Capture the cell that displays the provided text and extract its (X, Y) central coordinate. 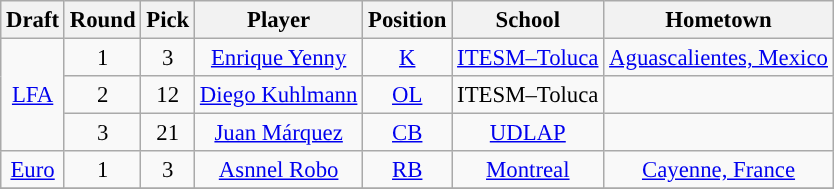
Enrique Yenny (279, 58)
2 (102, 95)
UDLAP (528, 133)
LFA (33, 96)
CB (408, 133)
Round (102, 20)
Juan Márquez (279, 133)
Cayenne, France (718, 170)
RB (408, 170)
Asnnel Robo (279, 170)
Montreal (528, 170)
12 (168, 95)
21 (168, 133)
Hometown (718, 20)
OL (408, 95)
Aguascalientes, Mexico (718, 58)
Euro (33, 170)
K (408, 58)
Player (279, 20)
Diego Kuhlmann (279, 95)
School (528, 20)
Position (408, 20)
Pick (168, 20)
Draft (33, 20)
